Pinpoint the cell where the given text exists, returning its (x, y) midpoint coordinate. 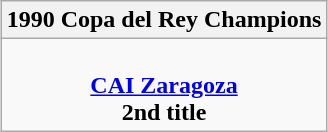
1990 Copa del Rey Champions (164, 20)
CAI Zaragoza 2nd title (164, 85)
